For the text-containing cell, return its midpoint in (X, Y) coordinate format. 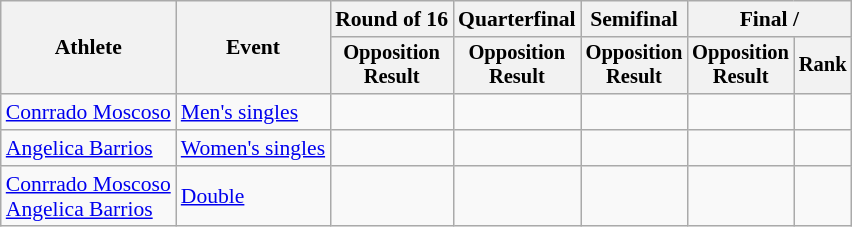
Semifinal (634, 19)
Conrrado Moscoso (88, 112)
Final / (769, 19)
Conrrado MoscosoAngelica Barrios (88, 196)
Angelica Barrios (88, 148)
Women's singles (253, 148)
Athlete (88, 48)
Double (253, 196)
Event (253, 48)
Quarterfinal (517, 19)
Round of 16 (392, 19)
Men's singles (253, 112)
Rank (823, 66)
